Output the [x, y] coordinate of the center of the cell containing the given text.  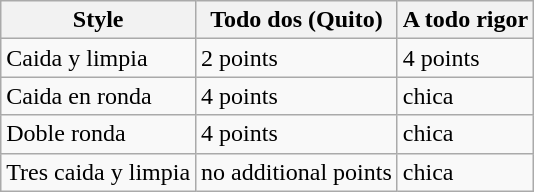
Caida y limpia [98, 58]
Todo dos (Quito) [297, 20]
Style [98, 20]
Doble ronda [98, 134]
2 points [297, 58]
no additional points [297, 172]
Tres caida y limpia [98, 172]
A todo rigor [465, 20]
Caida en ronda [98, 96]
